Return [x, y] of the center of cell containing provided text 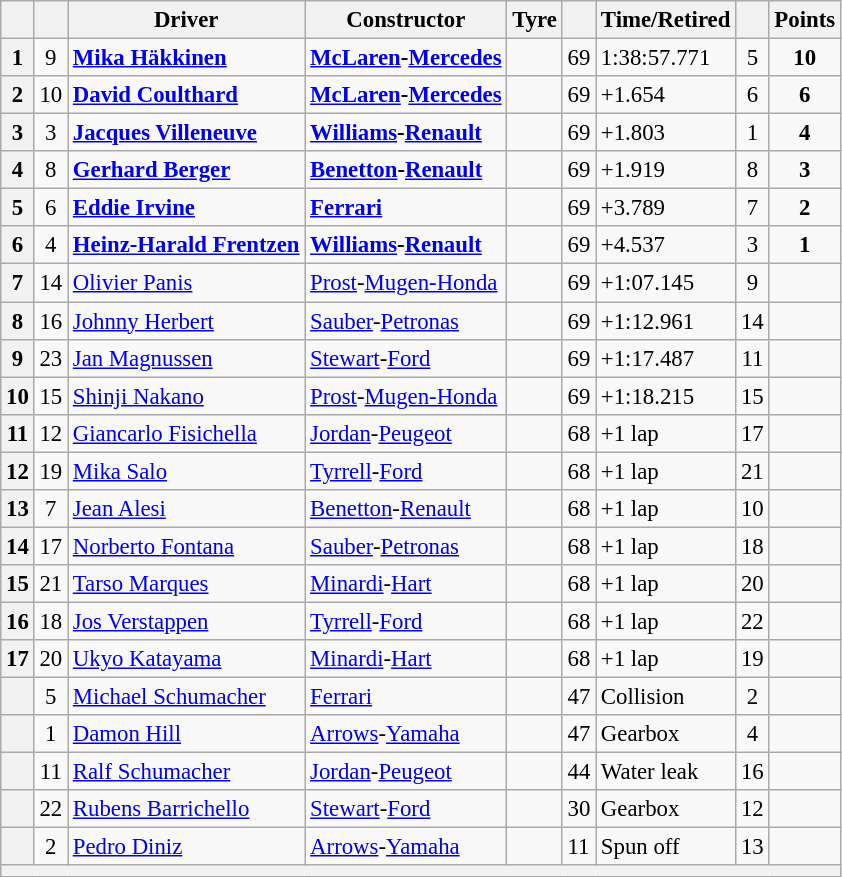
Jean Alesi [186, 509]
+1:17.487 [666, 358]
Eddie Irvine [186, 208]
Time/Retired [666, 20]
+1.919 [666, 170]
Collision [666, 697]
Jacques Villeneuve [186, 133]
Damon Hill [186, 734]
Olivier Panis [186, 283]
23 [50, 358]
+1.654 [666, 95]
David Coulthard [186, 95]
Norberto Fontana [186, 546]
Points [804, 20]
Rubens Barrichello [186, 809]
Shinji Nakano [186, 396]
Tyre [534, 20]
+1.803 [666, 133]
Spun off [666, 847]
Gerhard Berger [186, 170]
Jan Magnussen [186, 358]
44 [578, 772]
Water leak [666, 772]
Johnny Herbert [186, 321]
Mika Häkkinen [186, 58]
1:38:57.771 [666, 58]
Driver [186, 20]
30 [578, 809]
+1:18.215 [666, 396]
Ralf Schumacher [186, 772]
Mika Salo [186, 471]
Michael Schumacher [186, 697]
Constructor [406, 20]
Ukyo Katayama [186, 659]
+3.789 [666, 208]
Heinz-Harald Frentzen [186, 245]
Pedro Diniz [186, 847]
Jos Verstappen [186, 621]
+1:07.145 [666, 283]
+4.537 [666, 245]
Giancarlo Fisichella [186, 433]
Tarso Marques [186, 584]
+1:12.961 [666, 321]
